Detect which cell encompasses the target text, then output its [X, Y] center coordinate. 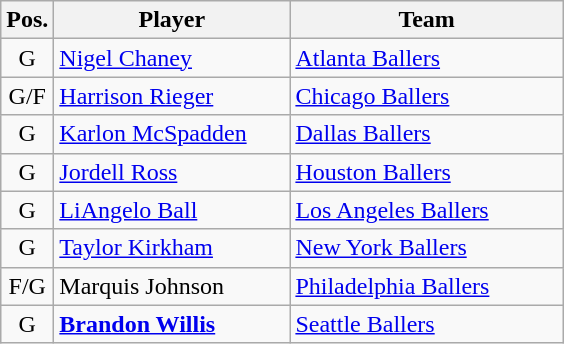
Chicago Ballers [427, 96]
New York Ballers [427, 248]
Karlon McSpadden [172, 134]
Los Angeles Ballers [427, 210]
Team [427, 20]
Jordell Ross [172, 172]
Brandon Willis [172, 324]
Harrison Rieger [172, 96]
Atlanta Ballers [427, 58]
Player [172, 20]
Nigel Chaney [172, 58]
F/G [28, 286]
Dallas Ballers [427, 134]
Houston Ballers [427, 172]
Seattle Ballers [427, 324]
G/F [28, 96]
Philadelphia Ballers [427, 286]
LiAngelo Ball [172, 210]
Marquis Johnson [172, 286]
Pos. [28, 20]
Taylor Kirkham [172, 248]
